Return the (X, Y) coordinate for the center point of the cell that contains the specified text.  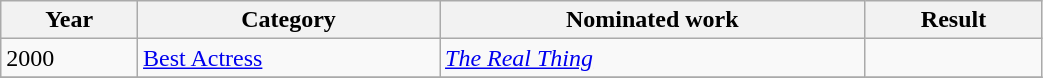
Best Actress (289, 58)
Result (954, 20)
Category (289, 20)
The Real Thing (653, 58)
Year (70, 20)
2000 (70, 58)
Nominated work (653, 20)
